Pinpoint the cell where the given text exists, returning its (X, Y) midpoint coordinate. 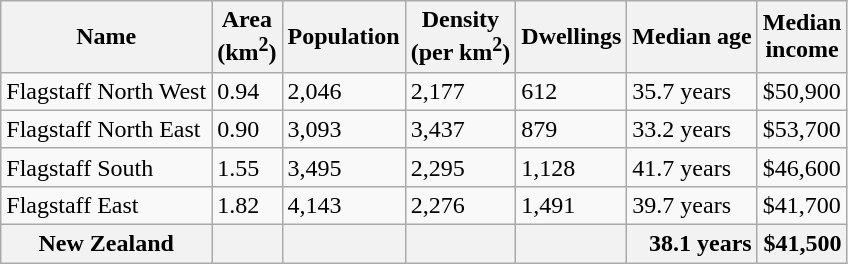
41.7 years (692, 167)
$46,600 (802, 167)
3,495 (344, 167)
2,177 (460, 91)
$53,700 (802, 129)
Flagstaff East (106, 205)
2,276 (460, 205)
Area(km2) (247, 37)
Name (106, 37)
$41,500 (802, 244)
879 (572, 129)
38.1 years (692, 244)
33.2 years (692, 129)
39.7 years (692, 205)
$50,900 (802, 91)
2,046 (344, 91)
3,093 (344, 129)
Dwellings (572, 37)
Flagstaff North West (106, 91)
0.90 (247, 129)
Density(per km2) (460, 37)
1,128 (572, 167)
Population (344, 37)
4,143 (344, 205)
Median age (692, 37)
$41,700 (802, 205)
2,295 (460, 167)
1.82 (247, 205)
1,491 (572, 205)
Medianincome (802, 37)
New Zealand (106, 244)
Flagstaff South (106, 167)
1.55 (247, 167)
3,437 (460, 129)
612 (572, 91)
Flagstaff North East (106, 129)
35.7 years (692, 91)
0.94 (247, 91)
